Identify which cell holds the provided text, then report its (x, y) central coordinate. 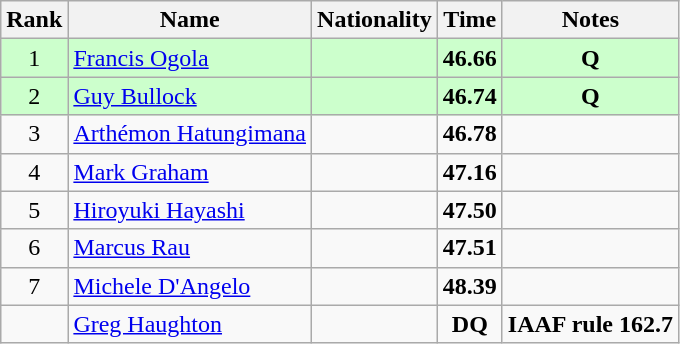
Greg Haughton (190, 324)
47.50 (470, 210)
Guy Bullock (190, 96)
Nationality (375, 20)
Notes (590, 20)
47.16 (470, 172)
1 (34, 58)
3 (34, 134)
Michele D'Angelo (190, 286)
7 (34, 286)
4 (34, 172)
Mark Graham (190, 172)
6 (34, 248)
2 (34, 96)
Marcus Rau (190, 248)
DQ (470, 324)
IAAF rule 162.7 (590, 324)
Francis Ogola (190, 58)
47.51 (470, 248)
46.78 (470, 134)
Hiroyuki Hayashi (190, 210)
48.39 (470, 286)
Time (470, 20)
46.74 (470, 96)
5 (34, 210)
Name (190, 20)
Arthémon Hatungimana (190, 134)
46.66 (470, 58)
Rank (34, 20)
